Scan for the cell matching the given text and deliver its [X, Y] coordinate at center. 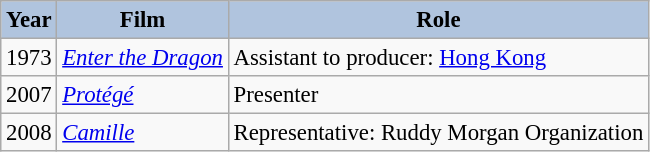
1973 [29, 58]
2007 [29, 95]
Film [142, 20]
2008 [29, 133]
Role [438, 20]
Assistant to producer: Hong Kong [438, 58]
Enter the Dragon [142, 58]
Protégé [142, 95]
Representative: Ruddy Morgan Organization [438, 133]
Camille [142, 133]
Year [29, 20]
Presenter [438, 95]
